From the cell containing the given text, extract its center point as (X, Y) coordinate. 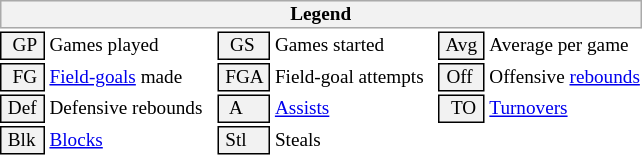
Legend (320, 14)
Blocks (131, 140)
Steals (354, 140)
GS (244, 46)
Turnovers (565, 108)
TO (462, 108)
Blk (22, 140)
GP (22, 46)
Stl (244, 140)
Off (462, 77)
FGA (244, 77)
Offensive rebounds (565, 77)
Games played (131, 46)
Average per game (565, 46)
Def (22, 108)
Games started (354, 46)
Defensive rebounds (131, 108)
Field-goal attempts (354, 77)
Avg (462, 46)
A (244, 108)
Assists (354, 108)
FG (22, 77)
Field-goals made (131, 77)
